From the cell containing the given text, extract its center point as (X, Y) coordinate. 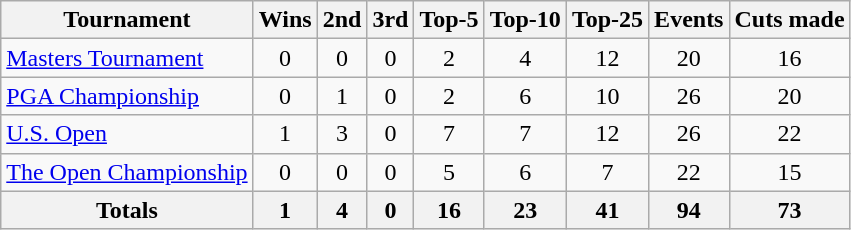
PGA Championship (127, 96)
Masters Tournament (127, 58)
10 (607, 96)
23 (525, 210)
Cuts made (790, 20)
5 (449, 172)
Wins (285, 20)
Tournament (127, 20)
73 (790, 210)
Top-5 (449, 20)
15 (790, 172)
2nd (342, 20)
3 (342, 134)
The Open Championship (127, 172)
Totals (127, 210)
Top-10 (525, 20)
3rd (390, 20)
41 (607, 210)
Top-25 (607, 20)
Events (689, 20)
94 (689, 210)
U.S. Open (127, 134)
